Provide the (x, y) coordinate of the cell's center where the given text is located.  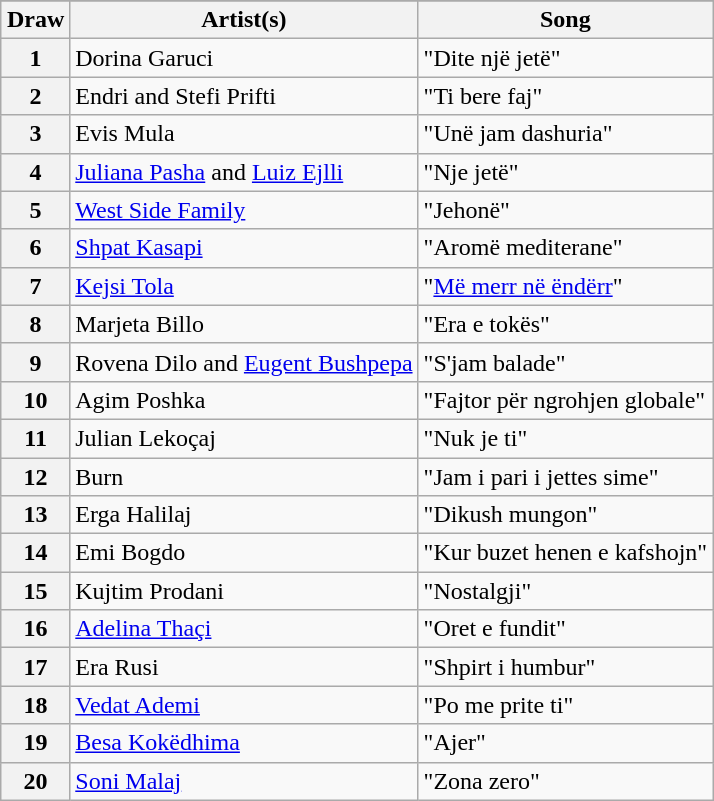
"Dite një jetë" (566, 58)
"Nostalgji" (566, 591)
Agim Poshka (244, 400)
6 (35, 248)
"Unë jam dashuria" (566, 134)
12 (35, 477)
18 (35, 705)
"Dikush mungon" (566, 515)
Era Rusi (244, 667)
"Era e tokës" (566, 324)
Shpat Kasapi (244, 248)
4 (35, 172)
Artist(s) (244, 20)
3 (35, 134)
"Po me prite ti" (566, 705)
Kejsi Tola (244, 286)
"Fajtor për ngrohjen globale" (566, 400)
2 (35, 96)
"Ti bere faj" (566, 96)
"Më merr në ëndërr" (566, 286)
Dorina Garuci (244, 58)
Burn (244, 477)
Vedat Ademi (244, 705)
"S'jam balade" (566, 362)
"Zona zero" (566, 781)
"Aromë mediterane" (566, 248)
5 (35, 210)
13 (35, 515)
Draw (35, 20)
15 (35, 591)
"Jam i pari i jettes sime" (566, 477)
Kujtim Prodani (244, 591)
Rovena Dilo and Eugent Bushpepa (244, 362)
Soni Malaj (244, 781)
"Shpirt i humbur" (566, 667)
"Nuk je ti" (566, 438)
7 (35, 286)
1 (35, 58)
14 (35, 553)
Besa Kokëdhima (244, 743)
"Nje jetë" (566, 172)
Juliana Pasha and Luiz Ejlli (244, 172)
"Ajer" (566, 743)
West Side Family (244, 210)
10 (35, 400)
Erga Halilaj (244, 515)
Marjeta Billo (244, 324)
Julian Lekoçaj (244, 438)
19 (35, 743)
8 (35, 324)
Song (566, 20)
"Jehonë" (566, 210)
16 (35, 629)
17 (35, 667)
11 (35, 438)
20 (35, 781)
Adelina Thaçi (244, 629)
Emi Bogdo (244, 553)
Evis Mula (244, 134)
"Oret e fundit" (566, 629)
9 (35, 362)
Endri and Stefi Prifti (244, 96)
"Kur buzet henen e kafshojn" (566, 553)
